Return the [X, Y] coordinate for the center point of the cell that contains the specified text.  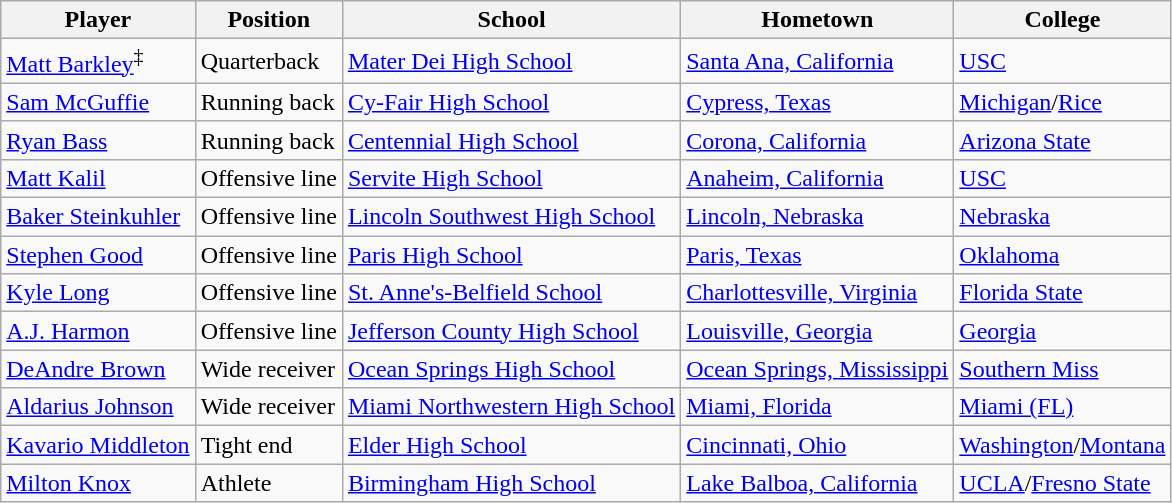
Kyle Long [98, 293]
Michigan/Rice [1062, 102]
Quarterback [268, 62]
Matt Kalil [98, 178]
Washington/Montana [1062, 445]
School [511, 20]
Cy-Fair High School [511, 102]
Sam McGuffie [98, 102]
Tight end [268, 445]
Louisville, Georgia [818, 331]
Miami, Florida [818, 407]
Player [98, 20]
Birmingham High School [511, 483]
Florida State [1062, 293]
Milton Knox [98, 483]
Baker Steinkuhler [98, 217]
Mater Dei High School [511, 62]
College [1062, 20]
Oklahoma [1062, 255]
Arizona State [1062, 140]
Aldarius Johnson [98, 407]
DeAndre Brown [98, 369]
A.J. Harmon [98, 331]
Hometown [818, 20]
Paris, Texas [818, 255]
Elder High School [511, 445]
Ocean Springs High School [511, 369]
Lincoln Southwest High School [511, 217]
Santa Ana, California [818, 62]
Ocean Springs, Mississippi [818, 369]
Corona, California [818, 140]
Matt Barkley‡ [98, 62]
Miami (FL) [1062, 407]
Cincinnati, Ohio [818, 445]
Lake Balboa, California [818, 483]
Anaheim, California [818, 178]
Ryan Bass [98, 140]
Miami Northwestern High School [511, 407]
Athlete [268, 483]
Position [268, 20]
Centennial High School [511, 140]
Lincoln, Nebraska [818, 217]
Nebraska [1062, 217]
Servite High School [511, 178]
Georgia [1062, 331]
Jefferson County High School [511, 331]
St. Anne's-Belfield School [511, 293]
Cypress, Texas [818, 102]
Charlottesville, Virginia [818, 293]
Paris High School [511, 255]
UCLA/Fresno State [1062, 483]
Kavario Middleton [98, 445]
Stephen Good [98, 255]
Southern Miss [1062, 369]
